Determine the [x, y] coordinate at the center of the cell enclosing the given text.  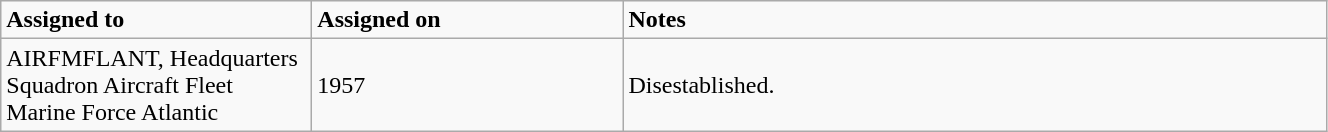
Disestablished. [975, 85]
Assigned on [468, 20]
Notes [975, 20]
AIRFMFLANT, Headquarters Squadron Aircraft Fleet Marine Force Atlantic [156, 85]
1957 [468, 85]
Assigned to [156, 20]
